Capture the cell that displays the provided text and extract its [x, y] central coordinate. 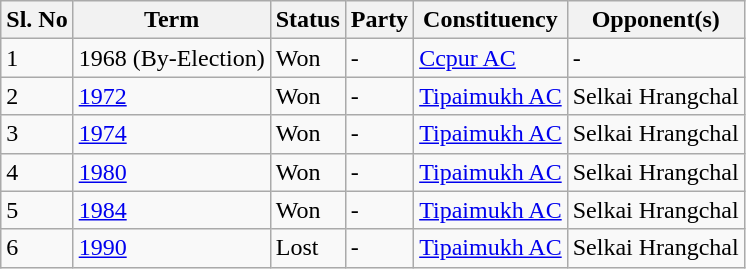
3 [37, 134]
2 [37, 96]
Constituency [491, 20]
Lost [308, 248]
6 [37, 248]
Status [308, 20]
Ccpur AC [491, 58]
Term [172, 20]
4 [37, 172]
Opponent(s) [656, 20]
Sl. No [37, 20]
1980 [172, 172]
1 [37, 58]
1984 [172, 210]
1990 [172, 248]
Party [379, 20]
1974 [172, 134]
1968 (By-Election) [172, 58]
5 [37, 210]
1972 [172, 96]
